Output the [X, Y] coordinate of the center of the cell containing the given text.  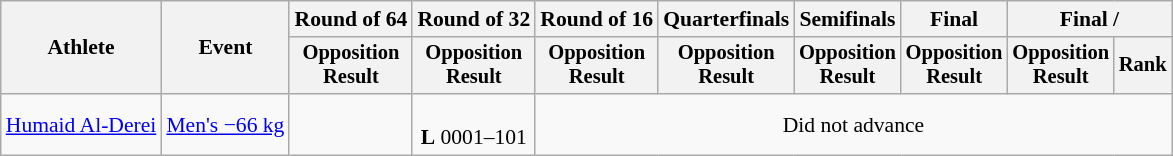
Rank [1143, 66]
Did not advance [853, 124]
L 0001–101 [474, 124]
Event [225, 48]
Round of 32 [474, 19]
Men's −66 kg [225, 124]
Round of 64 [350, 19]
Final / [1089, 19]
Semifinals [848, 19]
Quarterfinals [726, 19]
Final [954, 19]
Round of 16 [596, 19]
Athlete [82, 48]
Humaid Al-Derei [82, 124]
